Determine the (x, y) coordinate at the center of the cell enclosing the given text.  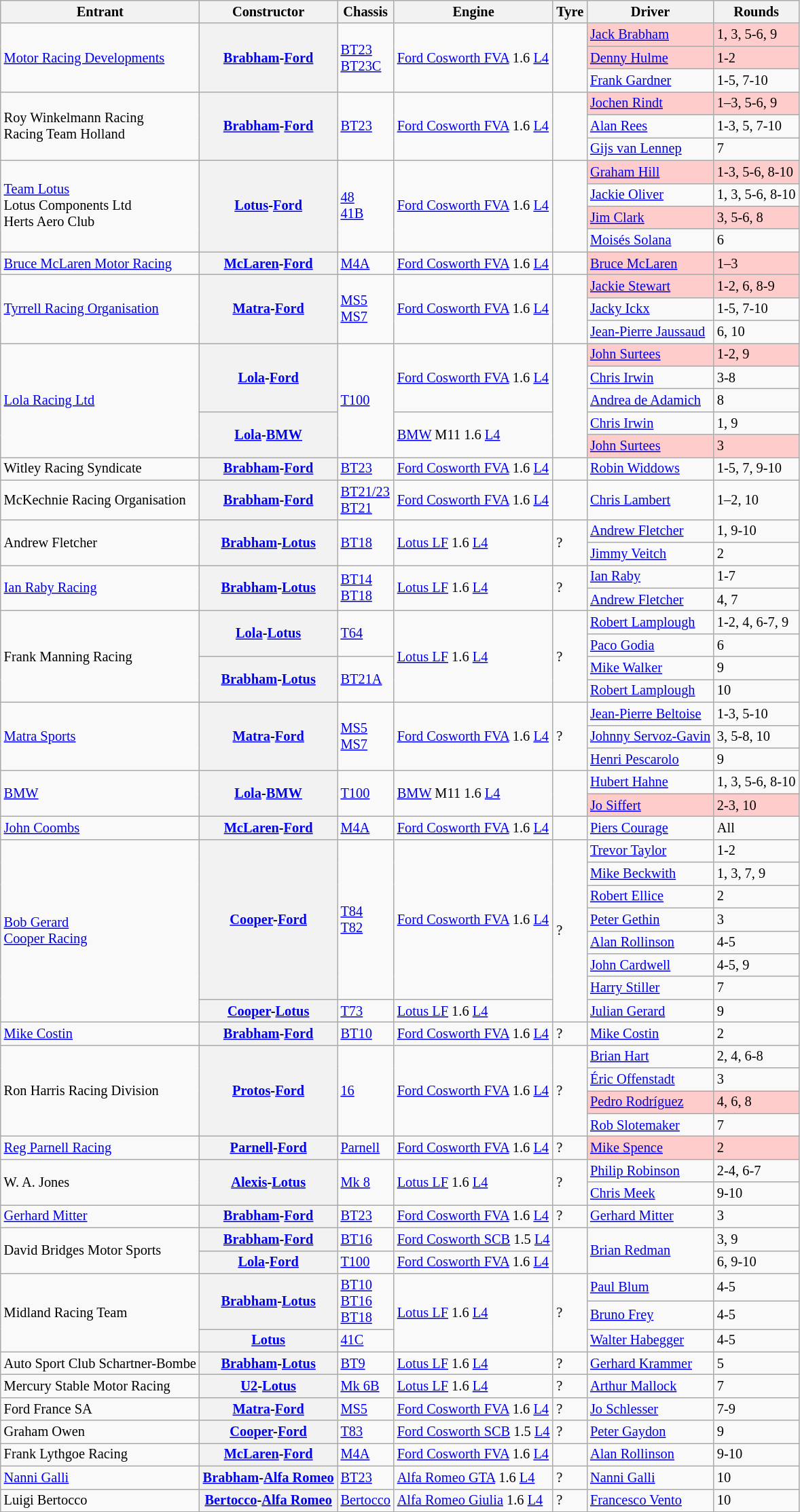
4, 7 (757, 600)
Frank Manning Racing (101, 656)
Ian Raby (651, 576)
W. A. Jones (101, 1181)
Robin Widdows (651, 468)
BT23BT23C (365, 57)
1, 9 (757, 423)
Bruce McLaren Motor Racing (101, 263)
Chris Meek (651, 1194)
Bruce McLaren (651, 263)
3, 5-6, 8 (757, 217)
1-2, 4, 6-7, 9 (757, 622)
BT21/23BT21 (365, 500)
3, 5-8, 10 (757, 737)
John Coombs (101, 828)
Driver (651, 12)
Hubert Hahne (651, 782)
Trevor Taylor (651, 851)
Jochen Rindt (651, 103)
41C (365, 1340)
6, 10 (757, 332)
Mercury Stable Motor Racing (101, 1386)
Piers Courage (651, 828)
Robert Ellice (651, 896)
Jacky Ickx (651, 309)
Alan Rees (651, 126)
Julian Gerard (651, 1011)
Denny Hulme (651, 58)
Pedro Rodríguez (651, 1102)
Lotus-Ford (269, 206)
Parnell-Ford (269, 1148)
Cooper-Lotus (269, 1011)
BT18 (365, 542)
Mk 8 (365, 1181)
1-2, 9 (757, 354)
Motor Racing Developments (101, 57)
Alexis-Lotus (269, 1181)
Mike Walker (651, 668)
Chassis (365, 12)
1-3, 5-10 (757, 714)
Tyre (570, 12)
Éric Offenstadt (651, 1080)
BMW (101, 793)
Roy Winkelmann Racing Racing Team Holland (101, 126)
Engine (474, 12)
Chris Lambert (651, 500)
1-7 (757, 576)
BT10 (365, 1033)
2-4, 6-7 (757, 1170)
Brian Redman (651, 1251)
Walter Habegger (651, 1340)
1-2, 6, 8-9 (757, 286)
David Bridges Motor Sports (101, 1251)
Paco Godia (651, 645)
Harry Stiller (651, 988)
Tyrrell Racing Organisation (101, 308)
1, 9-10 (757, 531)
Constructor (269, 12)
Jo Schlesser (651, 1409)
All (757, 828)
6, 9-10 (757, 1262)
Matra Sports (101, 736)
Gijs van Lennep (651, 149)
Peter Gethin (651, 919)
Jim Clark (651, 217)
McKechnie Racing Organisation (101, 500)
T84T82 (365, 919)
MS5 (365, 1409)
Mk 6B (365, 1386)
Protos-Ford (269, 1090)
Parnell (365, 1148)
7-9 (757, 1409)
Andrea de Adamich (651, 400)
Mike Spence (651, 1148)
Graham Hill (651, 172)
1, 3, 7, 9 (757, 874)
Bertocco-Alfa Romeo (269, 1500)
2, 4, 6-8 (757, 1056)
Moisés Solana (651, 240)
John Cardwell (651, 965)
5 (757, 1363)
1–3, 5-6, 9 (757, 103)
BT21A (365, 679)
Jean-Pierre Jaussaud (651, 332)
Midland Racing Team (101, 1312)
Lola Racing Ltd (101, 400)
Mike Beckwith (651, 874)
T83 (365, 1432)
16 (365, 1090)
Henri Pescarolo (651, 759)
1–3 (757, 263)
1, 3, 5-6, 9 (757, 35)
Team Lotus Lotus Components Ltd Herts Aero Club (101, 206)
T73 (365, 1011)
Frank Lythgoe Racing (101, 1454)
BT16 (365, 1239)
Alfa Romeo GTA 1.6 L4 (474, 1477)
4, 6, 8 (757, 1102)
BT10BT16BT18 (365, 1301)
Arthur Mallock (651, 1386)
Bruno Frey (651, 1314)
Auto Sport Club Schartner-Bombe (101, 1363)
Bertocco (365, 1500)
3-8 (757, 377)
Bob Gerard Cooper Racing (101, 930)
Frank Gardner (651, 80)
Jackie Oliver (651, 195)
Brian Hart (651, 1056)
Rounds (757, 12)
2-3, 10 (757, 805)
Peter Gaydon (651, 1432)
Reg Parnell Racing (101, 1148)
Entrant (101, 12)
1-3, 5-6, 8-10 (757, 172)
BT9 (365, 1363)
Graham Owen (101, 1432)
Jimmy Veitch (651, 553)
Brabham-Alfa Romeo (269, 1477)
Philip Robinson (651, 1170)
Francesco Vento (651, 1500)
Jackie Stewart (651, 286)
T64 (365, 633)
8 (757, 400)
Ron Harris Racing Division (101, 1090)
Lola-Lotus (269, 633)
Alfa Romeo Giulia 1.6 L4 (474, 1500)
Ian Raby Racing (101, 588)
3, 9 (757, 1239)
Jack Brabham (651, 35)
Jo Siffert (651, 805)
Gerhard Krammer (651, 1363)
U2-Lotus (269, 1386)
Johnny Servoz-Gavin (651, 737)
Luigi Bertocco (101, 1500)
Witley Racing Syndicate (101, 468)
Ford France SA (101, 1409)
Rob Slotemaker (651, 1125)
Lotus (269, 1340)
4841B (365, 206)
1–2, 10 (757, 500)
1-5, 7, 9-10 (757, 468)
4-5, 9 (757, 965)
Jean-Pierre Beltoise (651, 714)
1-3, 5, 7-10 (757, 126)
Paul Blum (651, 1287)
BT14BT18 (365, 588)
